Scan for the cell matching the given text and deliver its [X, Y] coordinate at center. 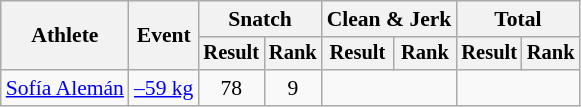
9 [293, 88]
Total [518, 19]
Clean & Jerk [390, 19]
Sofía Alemán [65, 88]
Snatch [260, 19]
Event [164, 36]
–59 kg [164, 88]
78 [231, 88]
Athlete [65, 36]
